Locate the cell with the specified text and output its (X, Y) center coordinate. 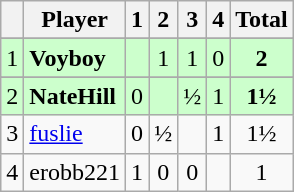
NateHill (75, 96)
Player (75, 20)
Total (262, 20)
fuslie (75, 134)
erobb221 (75, 172)
Voyboy (75, 58)
